Output the (X, Y) coordinate of the center of the cell containing the given text.  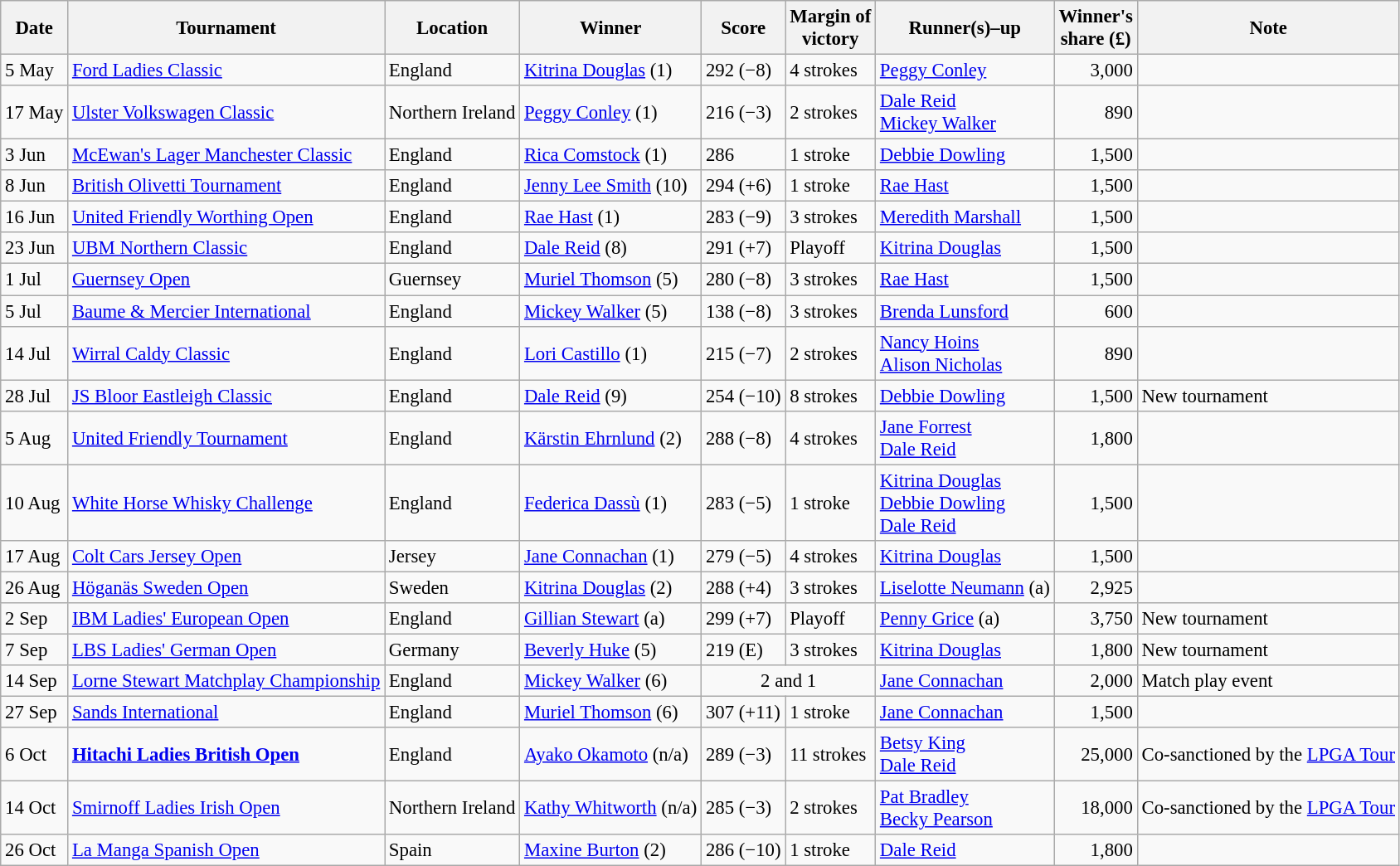
3,000 (1096, 71)
279 (−5) (743, 557)
7 Sep (35, 649)
11 strokes (831, 755)
Ayako Okamoto (n/a) (610, 755)
Jenny Lee Smith (10) (610, 186)
Guernsey Open (226, 280)
2,000 (1096, 681)
288 (+4) (743, 587)
Wirral Caldy Classic (226, 353)
White Horse Whisky Challenge (226, 503)
Brenda Lunsford (965, 311)
Jane Connachan (1) (610, 557)
Höganäs Sweden Open (226, 587)
Guernsey (453, 280)
299 (+7) (743, 619)
2 Sep (35, 619)
IBM Ladies' European Open (226, 619)
United Friendly Tournament (226, 438)
Peggy Conley (965, 71)
Jane Forrest Dale Reid (965, 438)
Tournament (226, 28)
Runner(s)–up (965, 28)
Dale Reid Mickey Walker (965, 113)
14 Oct (35, 808)
Date (35, 28)
23 Jun (35, 248)
Score (743, 28)
289 (−3) (743, 755)
Ulster Volkswagen Classic (226, 113)
Baume & Mercier International (226, 311)
3 Jun (35, 155)
5 Jul (35, 311)
Sweden (453, 587)
Dale Reid (965, 850)
283 (−9) (743, 217)
307 (+11) (743, 713)
Margin ofvictory (831, 28)
Winner'sshare (£) (1096, 28)
215 (−7) (743, 353)
Nancy Hoins Alison Nicholas (965, 353)
LBS Ladies' German Open (226, 649)
5 May (35, 71)
Sands International (226, 713)
27 Sep (35, 713)
Kitrina Douglas Debbie Dowling Dale Reid (965, 503)
286 (−10) (743, 850)
26 Oct (35, 850)
14 Sep (35, 681)
8 Jun (35, 186)
8 strokes (831, 396)
Kitrina Douglas (2) (610, 587)
Note (1268, 28)
Dale Reid (8) (610, 248)
Pat Bradley Becky Pearson (965, 808)
Maxine Burton (2) (610, 850)
Gillian Stewart (a) (610, 619)
Colt Cars Jersey Open (226, 557)
Location (453, 28)
JS Bloor Eastleigh Classic (226, 396)
Kärstin Ehrnlund (2) (610, 438)
26 Aug (35, 587)
Muriel Thomson (5) (610, 280)
Federica Dassù (1) (610, 503)
Germany (453, 649)
Dale Reid (9) (610, 396)
10 Aug (35, 503)
254 (−10) (743, 396)
Rica Comstock (1) (610, 155)
Lori Castillo (1) (610, 353)
16 Jun (35, 217)
291 (+7) (743, 248)
2 and 1 (789, 681)
2,925 (1096, 587)
288 (−8) (743, 438)
285 (−3) (743, 808)
283 (−5) (743, 503)
United Friendly Worthing Open (226, 217)
La Manga Spanish Open (226, 850)
18,000 (1096, 808)
292 (−8) (743, 71)
25,000 (1096, 755)
28 Jul (35, 396)
Liselotte Neumann (a) (965, 587)
Mickey Walker (6) (610, 681)
Betsy King Dale Reid (965, 755)
Muriel Thomson (6) (610, 713)
Spain (453, 850)
17 May (35, 113)
Meredith Marshall (965, 217)
Ford Ladies Classic (226, 71)
Lorne Stewart Matchplay Championship (226, 681)
UBM Northern Classic (226, 248)
138 (−8) (743, 311)
294 (+6) (743, 186)
14 Jul (35, 353)
Beverly Huke (5) (610, 649)
Hitachi Ladies British Open (226, 755)
3,750 (1096, 619)
Kitrina Douglas (1) (610, 71)
Match play event (1268, 681)
British Olivetti Tournament (226, 186)
Mickey Walker (5) (610, 311)
219 (E) (743, 649)
17 Aug (35, 557)
Smirnoff Ladies Irish Open (226, 808)
280 (−8) (743, 280)
6 Oct (35, 755)
Winner (610, 28)
1 Jul (35, 280)
Rae Hast (1) (610, 217)
600 (1096, 311)
Peggy Conley (1) (610, 113)
216 (−3) (743, 113)
286 (743, 155)
McEwan's Lager Manchester Classic (226, 155)
Jersey (453, 557)
Penny Grice (a) (965, 619)
5 Aug (35, 438)
Kathy Whitworth (n/a) (610, 808)
